Pinpoint the cell where the given text exists, returning its [X, Y] midpoint coordinate. 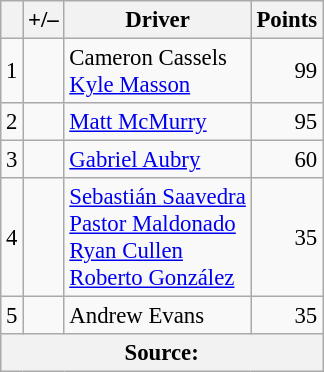
95 [286, 122]
Driver [158, 20]
+/– [44, 20]
99 [286, 72]
2 [12, 122]
60 [286, 160]
Matt McMurry [158, 122]
3 [12, 160]
Gabriel Aubry [158, 160]
Cameron Cassels Kyle Masson [158, 72]
5 [12, 316]
Andrew Evans [158, 316]
4 [12, 238]
Source: [162, 353]
Points [286, 20]
Sebastián Saavedra Pastor Maldonado Ryan Cullen Roberto González [158, 238]
1 [12, 72]
